Detect which cell encompasses the target text, then output its (x, y) center coordinate. 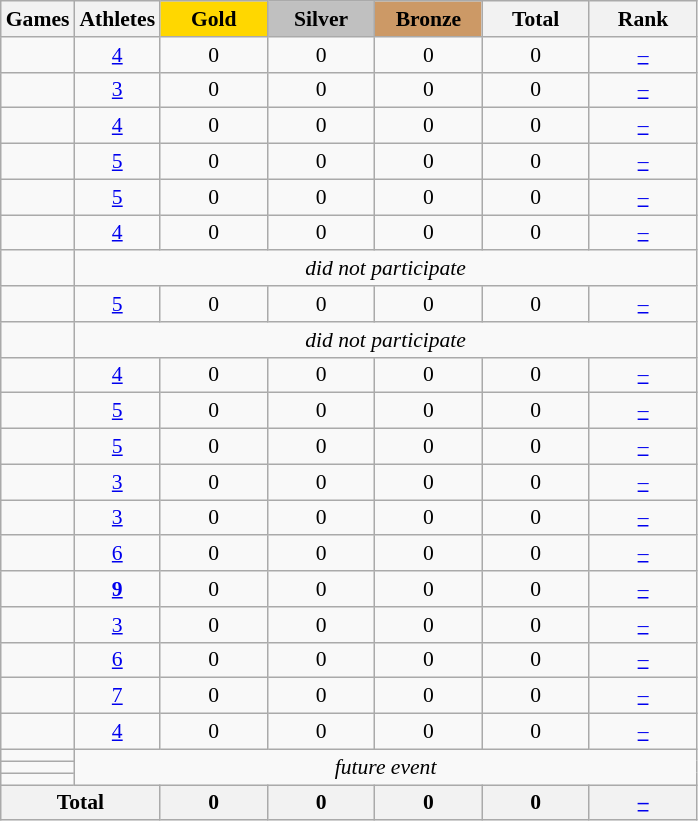
Rank (642, 19)
Athletes (117, 19)
9 (117, 589)
Bronze (428, 19)
future event (385, 767)
Silver (320, 19)
7 (117, 696)
Gold (214, 19)
Games (38, 19)
